Search for the cell housing the specified text and yield its (x, y) center coordinate. 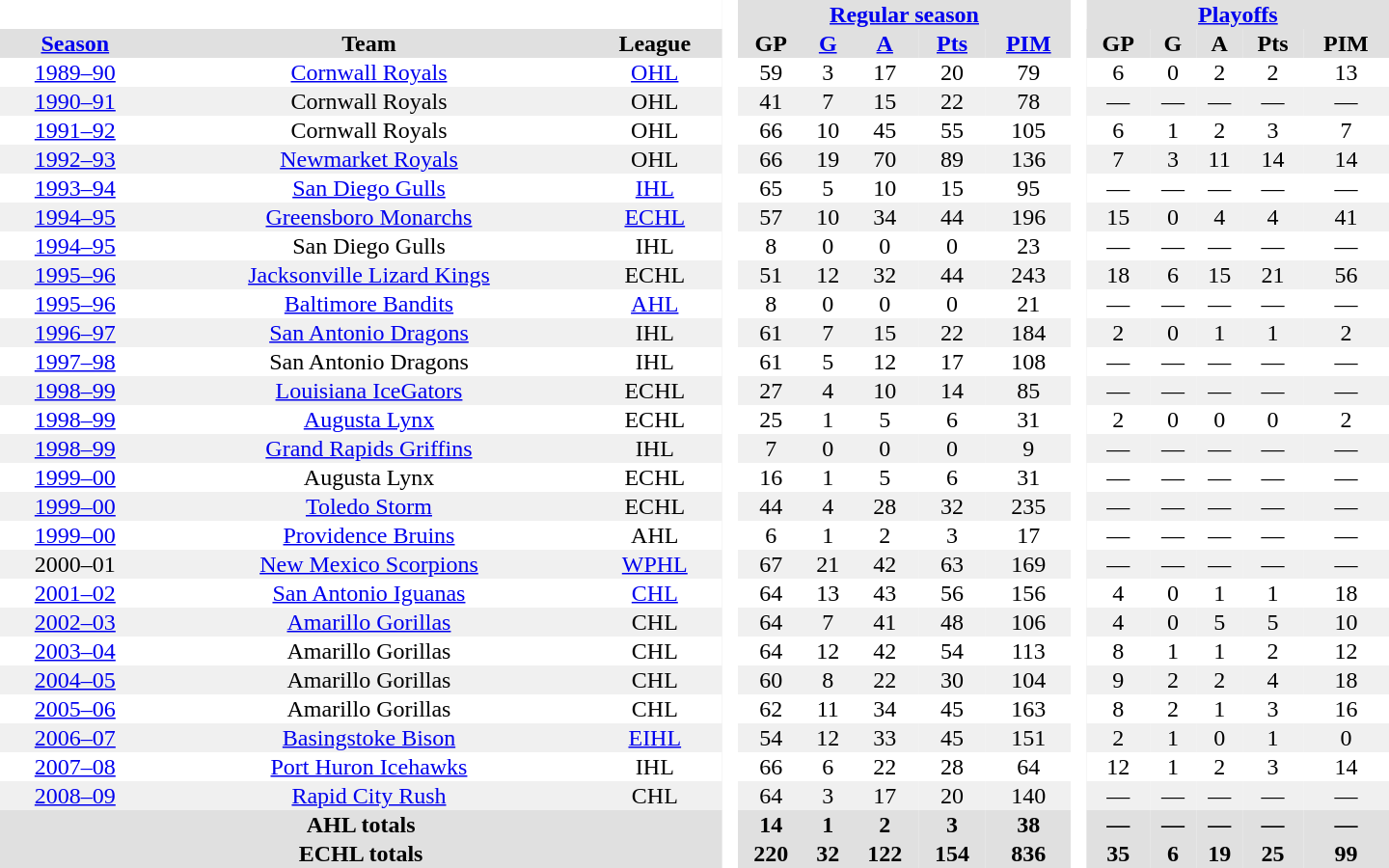
1991–92 (75, 130)
1993–94 (75, 188)
89 (952, 159)
33 (885, 738)
1996–97 (75, 333)
55 (952, 130)
62 (771, 709)
70 (885, 159)
Newmarket Royals (369, 159)
95 (1028, 188)
169 (1028, 564)
AHL totals (361, 825)
Regular season (904, 14)
57 (771, 217)
65 (771, 188)
51 (771, 275)
108 (1028, 362)
Providence Bruins (369, 535)
163 (1028, 709)
Rapid City Rush (369, 796)
235 (1028, 506)
1997–98 (75, 362)
156 (1028, 593)
2006–07 (75, 738)
1990–91 (75, 101)
1989–90 (75, 72)
Jacksonville Lizard Kings (369, 275)
122 (885, 854)
220 (771, 854)
836 (1028, 854)
113 (1028, 651)
85 (1028, 391)
Louisiana IceGators (369, 391)
30 (952, 680)
67 (771, 564)
2005–06 (75, 709)
2002–03 (75, 622)
Greensboro Monarchs (369, 217)
1992–93 (75, 159)
2000–01 (75, 564)
48 (952, 622)
New Mexico Scorpions (369, 564)
243 (1028, 275)
59 (771, 72)
154 (952, 854)
60 (771, 680)
27 (771, 391)
104 (1028, 680)
San Antonio Iguanas (369, 593)
43 (885, 593)
106 (1028, 622)
78 (1028, 101)
League (654, 43)
136 (1028, 159)
79 (1028, 72)
35 (1119, 854)
2008–09 (75, 796)
196 (1028, 217)
184 (1028, 333)
2007–08 (75, 767)
140 (1028, 796)
ECHL totals (361, 854)
Baltimore Bandits (369, 304)
151 (1028, 738)
Basingstoke Bison (369, 738)
Team (369, 43)
Grand Rapids Griffins (369, 448)
EIHL (654, 738)
WPHL (654, 564)
2001–02 (75, 593)
63 (952, 564)
Toledo Storm (369, 506)
2004–05 (75, 680)
105 (1028, 130)
23 (1028, 246)
2003–04 (75, 651)
Playoffs (1239, 14)
Season (75, 43)
99 (1347, 854)
Port Huron Icehawks (369, 767)
38 (1028, 825)
